Identify which cell holds the provided text, then report its (x, y) central coordinate. 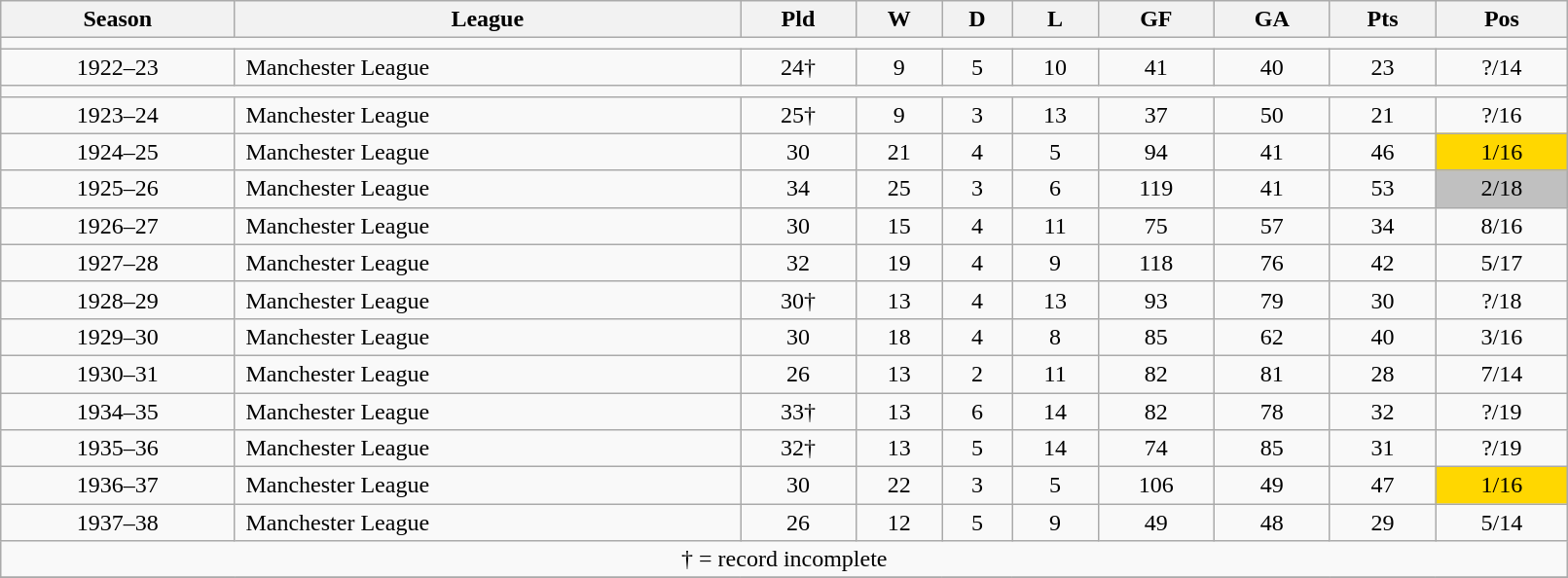
3/16 (1502, 337)
30† (798, 300)
1930–31 (118, 374)
?/16 (1502, 115)
46 (1382, 152)
42 (1382, 263)
33† (798, 412)
47 (1382, 486)
1936–37 (118, 486)
29 (1382, 523)
1929–30 (118, 337)
1925–26 (118, 189)
1935–36 (118, 449)
2/18 (1502, 189)
5/14 (1502, 523)
2 (977, 374)
118 (1156, 263)
28 (1382, 374)
7/14 (1502, 374)
8 (1055, 337)
Pld (798, 19)
31 (1382, 449)
76 (1271, 263)
62 (1271, 337)
8/16 (1502, 226)
5/17 (1502, 263)
D (977, 19)
Pts (1382, 19)
25† (798, 115)
† = record incomplete (784, 560)
GA (1271, 19)
1922–23 (118, 67)
81 (1271, 374)
?/18 (1502, 300)
23 (1382, 67)
1934–35 (118, 412)
93 (1156, 300)
24† (798, 67)
19 (899, 263)
94 (1156, 152)
Pos (1502, 19)
25 (899, 189)
L (1055, 19)
78 (1271, 412)
74 (1156, 449)
50 (1271, 115)
106 (1156, 486)
75 (1156, 226)
22 (899, 486)
10 (1055, 67)
12 (899, 523)
18 (899, 337)
57 (1271, 226)
1926–27 (118, 226)
League (488, 19)
?/14 (1502, 67)
1924–25 (118, 152)
32† (798, 449)
1928–29 (118, 300)
GF (1156, 19)
15 (899, 226)
119 (1156, 189)
Season (118, 19)
48 (1271, 523)
79 (1271, 300)
W (899, 19)
1937–38 (118, 523)
1923–24 (118, 115)
37 (1156, 115)
1927–28 (118, 263)
53 (1382, 189)
